Provide the [x, y] coordinate of the cell's center where the given text is located.  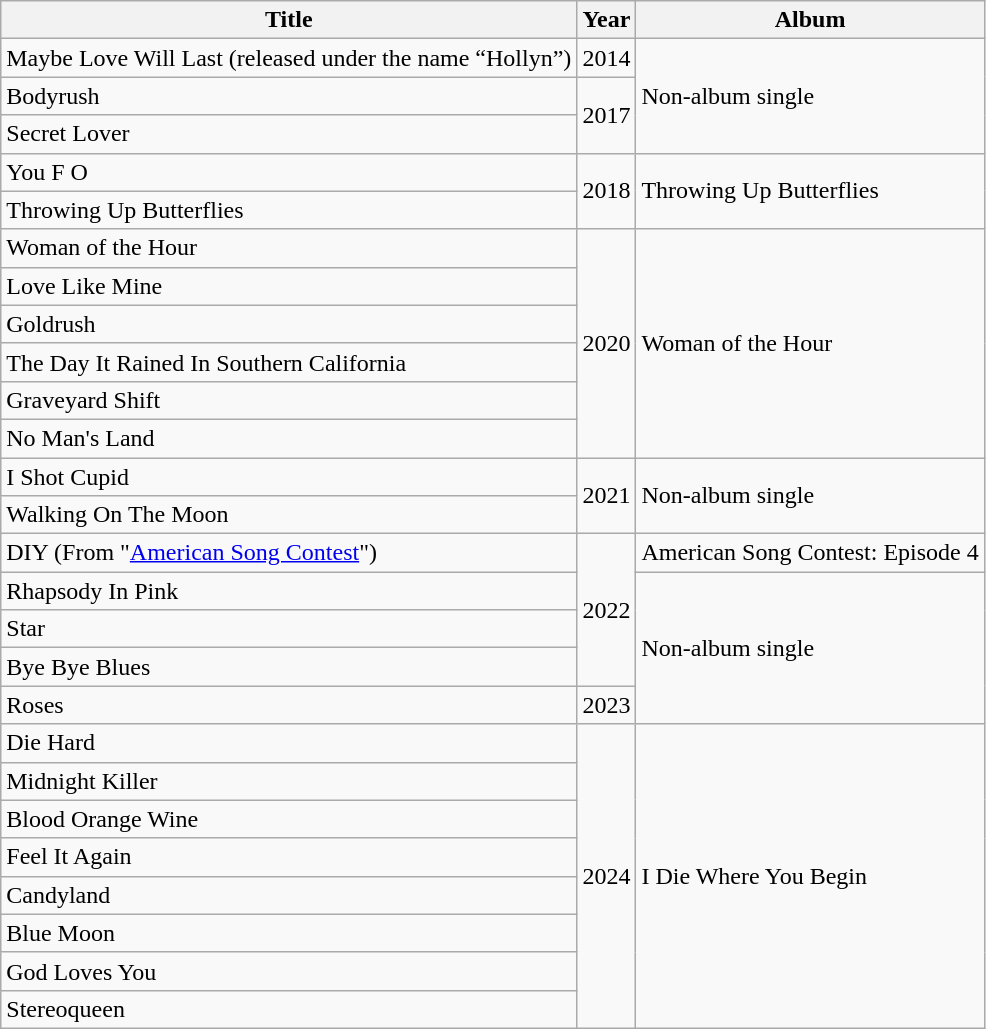
You F O [289, 172]
Die Hard [289, 743]
Feel It Again [289, 857]
2018 [606, 191]
Album [810, 20]
DIY (From "American Song Contest") [289, 553]
Secret Lover [289, 134]
Rhapsody In Pink [289, 591]
I Die Where You Begin [810, 876]
No Man's Land [289, 438]
2022 [606, 610]
Star [289, 629]
Stereoqueen [289, 1009]
Love Like Mine [289, 286]
Year [606, 20]
2021 [606, 496]
Bodyrush [289, 96]
Title [289, 20]
God Loves You [289, 971]
Roses [289, 705]
Blue Moon [289, 933]
2020 [606, 343]
2014 [606, 58]
Goldrush [289, 324]
Blood Orange Wine [289, 819]
American Song Contest: Episode 4 [810, 553]
Candyland [289, 895]
Graveyard Shift [289, 400]
2024 [606, 876]
The Day It Rained In Southern California [289, 362]
2023 [606, 705]
2017 [606, 115]
I Shot Cupid [289, 477]
Walking On The Moon [289, 515]
Midnight Killer [289, 781]
Bye Bye Blues [289, 667]
Maybe Love Will Last (released under the name “Hollyn”) [289, 58]
